Pinpoint the cell where the given text exists, returning its (X, Y) midpoint coordinate. 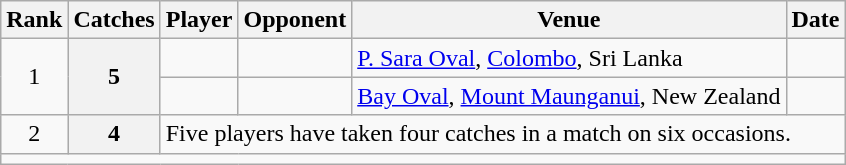
Rank (34, 20)
Player (199, 20)
5 (114, 77)
Date (816, 20)
2 (34, 134)
Catches (114, 20)
Venue (569, 20)
P. Sara Oval, Colombo, Sri Lanka (569, 58)
1 (34, 77)
Bay Oval, Mount Maunganui, New Zealand (569, 96)
4 (114, 134)
Opponent (295, 20)
Five players have taken four catches in a match on six occasions. (502, 134)
